Output the (X, Y) coordinate of the center of the cell containing the given text.  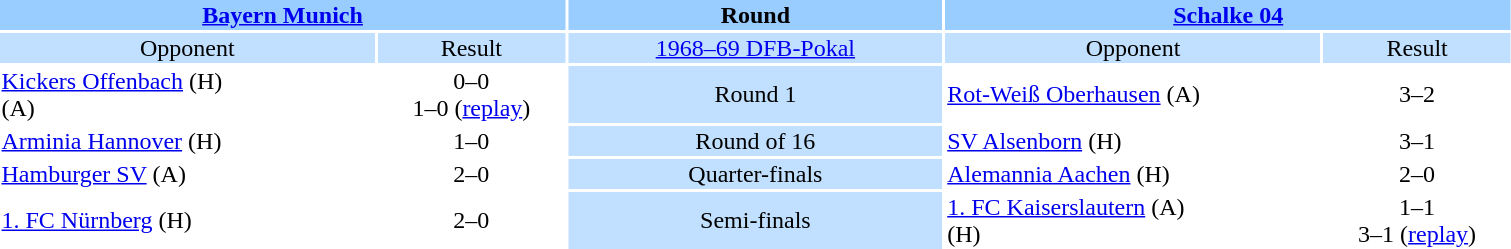
Bayern Munich (282, 15)
1–0 (472, 141)
1968–69 DFB-Pokal (756, 48)
Hamburger SV (A) (188, 174)
Rot-Weiß Oberhausen (A) (1134, 94)
Alemannia Aachen (H) (1134, 174)
Kickers Offenbach (H) (A) (188, 94)
Round (756, 15)
Schalke 04 (1228, 15)
Arminia Hannover (H) (188, 141)
Semi-finals (756, 220)
0–0 1–0 (replay) (472, 94)
1. FC Nürnberg (H) (188, 220)
3–2 (1416, 94)
SV Alsenborn (H) (1134, 141)
1–1 3–1 (replay) (1416, 220)
Quarter-finals (756, 174)
Round 1 (756, 94)
Round of 16 (756, 141)
1. FC Kaiserslautern (A) (H) (1134, 220)
3–1 (1416, 141)
